Pinpoint the cell where the given text exists, returning its [X, Y] midpoint coordinate. 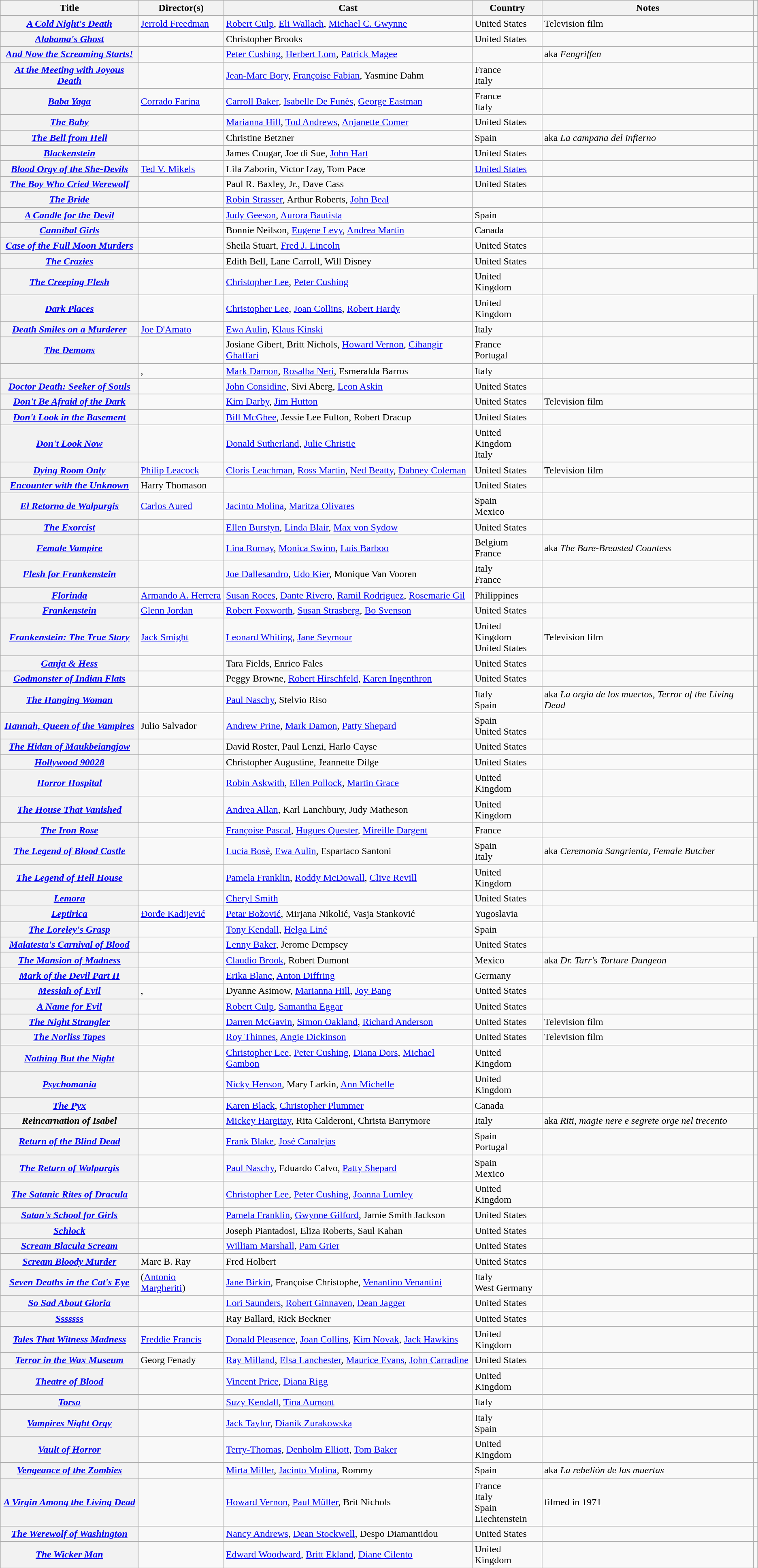
Cannibal Girls [70, 230]
Ray Ballard, Rick Beckner [348, 1319]
Paul Naschy, Stelvio Riso [348, 700]
Julio Salvador [181, 726]
Scream Blacula Scream [70, 1246]
The Legend of Hell House [70, 877]
Godmonster of Indian Flats [70, 679]
Don't Look Now [70, 443]
The Norliss Tapes [70, 1037]
Hollywood 90028 [70, 762]
Edith Bell, Lane Carroll, Will Disney [348, 261]
Baba Yaga [70, 101]
Vincent Price, Diana Rigg [348, 1381]
Satan's School for Girls [70, 1215]
Robert Foxworth, Susan Strasberg, Bo Svenson [348, 611]
Case of the Full Moon Murders [70, 246]
Don't Be Afraid of the Dark [70, 402]
Donald Sutherland, Julie Christie [348, 443]
At the Meeting with Joyous Death [70, 75]
Howard Vernon, Paul Müller, Brit Nichols [348, 1502]
The Bride [70, 199]
Horror Hospital [70, 783]
Josiane Gibert, Britt Nichols, Howard Vernon, Cihangir Ghaffari [348, 350]
The Return of Walpurgis [70, 1168]
Georg Fenady [181, 1360]
Harry Thomason [181, 485]
Leonard Whiting, Jane Seymour [348, 637]
Female Vampire [70, 548]
Lori Saunders, Robert Ginnaven, Dean Jagger [348, 1303]
Christopher Lee, Peter Cushing, Diana Dors, Michael Gambon [348, 1058]
Corrado Farina [181, 101]
ItalyFrance [507, 574]
Susan Roces, Dante Rivero, Ramil Rodriguez, Rosemarie Gil [348, 595]
The Night Strangler [70, 1022]
Donald Pleasence, Joan Collins, Kim Novak, Jack Hawkins [348, 1340]
Mirta Miller, Jacinto Molina, Rommy [348, 1470]
Tony Kendall, Helga Liné [348, 929]
Peter Cushing, Herbert Lom, Patrick Magee [348, 54]
Christopher Lee, Peter Cushing, Joanna Lumley [348, 1195]
Nicky Henson, Mary Larkin, Ann Michelle [348, 1084]
Lila Zaborin, Victor Izay, Tom Pace [348, 168]
Cloris Leachman, Ross Martin, Ned Beatty, Dabney Coleman [348, 470]
Carroll Baker, Isabelle De Funès, George Eastman [348, 101]
Christine Betzner [348, 138]
Petar Božović, Mirjana Nikolić, Vasja Stanković [348, 914]
Nothing But the Night [70, 1058]
France [507, 830]
Ewa Aulin, Klaus Kinski [348, 329]
Director(s) [181, 8]
Return of the Blind Dead [70, 1141]
Tara Fields, Enrico Fales [348, 663]
The Hanging Woman [70, 700]
Schlock [70, 1231]
Roy Thinnes, Angie Dickinson [348, 1037]
Leptirica [70, 914]
Pamela Franklin, Gwynne Gilford, Jamie Smith Jackson [348, 1215]
Terror in the Wax Museum [70, 1360]
The Wicker Man [70, 1555]
Jack Taylor, Dianik Zurakowska [348, 1423]
aka Ceremonia Sangrienta, Female Butcher [648, 851]
Jean-Marc Bory, Françoise Fabian, Yasmine Dahm [348, 75]
The Hidan of Maukbeiangjow [70, 747]
The House That Vanished [70, 809]
Tales That Witness Madness [70, 1340]
Andrea Allan, Karl Lanchbury, Judy Matheson [348, 809]
Jane Birkin, Françoise Christophe, Venantino Venantini [348, 1282]
Sssssss [70, 1319]
FranceItalySpainLiechtenstein [507, 1502]
Lemora [70, 899]
Mark Damon, Rosalba Neri, Esmeralda Barros [348, 371]
A Cold Night's Death [70, 23]
aka La rebelión de las muertas [648, 1470]
A Virgin Among the Living Dead [70, 1502]
Psychomania [70, 1084]
Vampires Night Orgy [70, 1423]
Frankenstein: The True Story [70, 637]
The Mansion of Madness [70, 960]
Françoise Pascal, Hugues Quester, Mireille Dargent [348, 830]
Jack Smight [181, 637]
Erika Blanc, Anton Diffring [348, 976]
Theatre of Blood [70, 1381]
Yugoslavia [507, 914]
United KingdomItaly [507, 443]
aka Fengriffen [648, 54]
The Baby [70, 122]
SpainUnited States [507, 726]
Robin Strasser, Arthur Roberts, John Beal [348, 199]
John Considine, Sivi Aberg, Leon Askin [348, 386]
Edward Woodward, Britt Ekland, Diane Cilento [348, 1555]
Country [507, 8]
William Marshall, Pam Grier [348, 1246]
Nancy Andrews, Dean Stockwell, Despo Diamantidou [348, 1534]
And Now the Screaming Starts! [70, 54]
Seven Deaths in the Cat's Eye [70, 1282]
aka La campana del infierno [648, 138]
Robert Culp, Samantha Eggar [348, 1006]
FrancePortugal [507, 350]
aka The Bare-Breasted Countess [648, 548]
filmed in 1971 [648, 1502]
Mickey Hargitay, Rita Calderoni, Christa Barrymore [348, 1121]
Malatesta's Carnival of Blood [70, 945]
The Creeping Flesh [70, 282]
Paul R. Baxley, Jr., Dave Cass [348, 184]
Joseph Piantadosi, Eliza Roberts, Saul Kahan [348, 1231]
Scream Bloody Murder [70, 1261]
Blood Orgy of the She-Devils [70, 168]
Claudio Brook, Robert Dumont [348, 960]
Ray Milland, Elsa Lanchester, Maurice Evans, John Carradine [348, 1360]
Kim Darby, Jim Hutton [348, 402]
(Antonio Margheriti) [181, 1282]
Christopher Lee, Joan Collins, Robert Hardy [348, 309]
Lucia Bosè, Ewa Aulin, Espartaco Santoni [348, 851]
Flesh for Frankenstein [70, 574]
Lenny Baker, Jerome Dempsey [348, 945]
The Demons [70, 350]
Doctor Death: Seeker of Souls [70, 386]
David Roster, Paul Lenzi, Harlo Cayse [348, 747]
Vengeance of the Zombies [70, 1470]
Alabama's Ghost [70, 39]
El Retorno de Walpurgis [70, 506]
Cast [348, 8]
The Exorcist [70, 527]
Notes [648, 8]
Terry-Thomas, Denholm Elliott, Tom Baker [348, 1449]
BelgiumFrance [507, 548]
Ted V. Mikels [181, 168]
Jerrold Freedman [181, 23]
Christopher Lee, Peter Cushing [348, 282]
Frank Blake, José Canalejas [348, 1141]
Peggy Browne, Robert Hirschfeld, Karen Ingenthron [348, 679]
Glenn Jordan [181, 611]
aka La orgia de los muertos, Terror of the Living Dead [648, 700]
The Werewolf of Washington [70, 1534]
Armando A. Herrera [181, 595]
The Pyx [70, 1105]
Marc B. Ray [181, 1261]
Đorđe Kadijević [181, 914]
The Crazies [70, 261]
Torso [70, 1402]
Suzy Kendall, Tina Aumont [348, 1402]
Vault of Horror [70, 1449]
ItalyWest Germany [507, 1282]
Blackenstein [70, 153]
Joe Dallesandro, Udo Kier, Monique Van Vooren [348, 574]
Christopher Augustine, Jeannette Dilge [348, 762]
Reincarnation of Isabel [70, 1121]
Judy Geeson, Aurora Bautista [348, 215]
SpainItaly [507, 851]
Fred Holbert [348, 1261]
Joe D'Amato [181, 329]
United KingdomUnited States [507, 637]
Messiah of Evil [70, 991]
The Boy Who Cried Werewolf [70, 184]
Freddie Francis [181, 1340]
Encounter with the Unknown [70, 485]
aka Riti, magie nere e segrete orge nel trecento [648, 1121]
Frankenstein [70, 611]
Marianna Hill, Tod Andrews, Anjanette Comer [348, 122]
The Loreley's Grasp [70, 929]
Bonnie Neilson, Eugene Levy, Andrea Martin [348, 230]
Dying Room Only [70, 470]
Carlos Aured [181, 506]
The Legend of Blood Castle [70, 851]
Sheila Stuart, Fred J. Lincoln [348, 246]
The Bell from Hell [70, 138]
Ganja & Hess [70, 663]
Hannah, Queen of the Vampires [70, 726]
Don't Look in the Basement [70, 417]
Paul Naschy, Eduardo Calvo, Patty Shepard [348, 1168]
Death Smiles on a Murderer [70, 329]
A Candle for the Devil [70, 215]
Ellen Burstyn, Linda Blair, Max von Sydow [348, 527]
Robin Askwith, Ellen Pollock, Martin Grace [348, 783]
Robert Culp, Eli Wallach, Michael C. Gwynne [348, 23]
SpainPortugal [507, 1141]
Andrew Prine, Mark Damon, Patty Shepard [348, 726]
So Sad About Gloria [70, 1303]
Bill McGhee, Jessie Lee Fulton, Robert Dracup [348, 417]
Mark of the Devil Part II [70, 976]
The Satanic Rites of Dracula [70, 1195]
Cheryl Smith [348, 899]
Dark Places [70, 309]
Christopher Brooks [348, 39]
Philippines [507, 595]
Pamela Franklin, Roddy McDowall, Clive Revill [348, 877]
Florinda [70, 595]
Darren McGavin, Simon Oakland, Richard Anderson [348, 1022]
Jacinto Molina, Maritza Olivares [348, 506]
aka Dr. Tarr's Torture Dungeon [648, 960]
Mexico [507, 960]
Lina Romay, Monica Swinn, Luis Barboo [348, 548]
James Cougar, Joe di Sue, John Hart [348, 153]
Philip Leacock [181, 470]
Title [70, 8]
Germany [507, 976]
A Name for Evil [70, 1006]
Dyanne Asimow, Marianna Hill, Joy Bang [348, 991]
Karen Black, Christopher Plummer [348, 1105]
The Iron Rose [70, 830]
